Find where the given text appears and provide that cell's center as [x, y] coordinate. 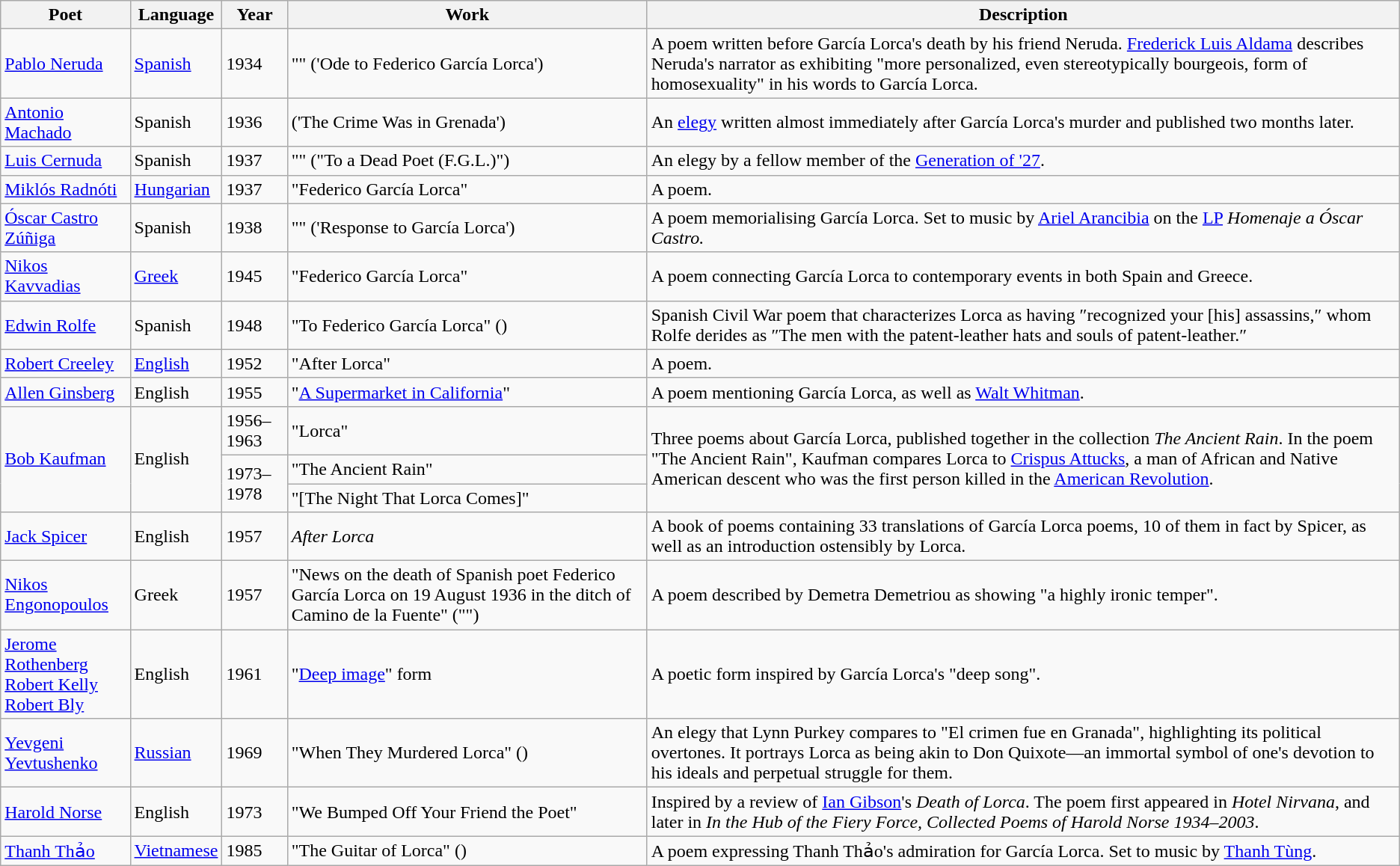
1969 [254, 753]
"News on the death of Spanish poet Federico García Lorca on 19 August 1936 in the ditch of Camino de la Fuente" ("") [467, 595]
Robert Creeley [66, 363]
"The Guitar of Lorca" () [467, 851]
After Lorca [467, 537]
1938 [254, 227]
Miklós Radnóti [66, 189]
"Deep image" form [467, 675]
1973–1978 [254, 483]
Harold Norse [66, 812]
Year [254, 15]
1952 [254, 363]
1948 [254, 325]
Pablo Neruda [66, 64]
Allen Ginsberg [66, 392]
An elegy by a fellow member of the Generation of '27. [1023, 161]
Thanh Thảo [66, 851]
Nikos Kavvadias [66, 277]
"Lorca" [467, 431]
1973 [254, 812]
1985 [254, 851]
1955 [254, 392]
A poem described by Demetra Demetriou as showing "a highly ironic temper". [1023, 595]
1934 [254, 64]
An elegy written almost immediately after García Lorca's murder and published two months later. [1023, 123]
Óscar Castro Zúñiga [66, 227]
Jack Spicer [66, 537]
1956–1963 [254, 431]
A poetic form inspired by García Lorca's "deep song". [1023, 675]
Russian [176, 753]
A poem expressing Thanh Thảo's admiration for García Lorca. Set to music by Thanh Tùng. [1023, 851]
('The Crime Was in Grenada') [467, 123]
Bob Kaufman [66, 459]
1961 [254, 675]
"The Ancient Rain" [467, 469]
Luis Cernuda [66, 161]
Yevgeni Yevtushenko [66, 753]
"A Supermarket in California" [467, 392]
Nikos Engonopoulos [66, 595]
1945 [254, 277]
"After Lorca" [467, 363]
Jerome RothenbergRobert KellyRobert Bly [66, 675]
Description [1023, 15]
Language [176, 15]
A poem memorialising García Lorca. Set to music by Ariel Arancibia on the LP Homenaje a Óscar Castro. [1023, 227]
A poem mentioning García Lorca, as well as Walt Whitman. [1023, 392]
"" ("To a Dead Poet (F.G.L.)") [467, 161]
"We Bumped Off Your Friend the Poet" [467, 812]
Hungarian [176, 189]
Edwin Rolfe [66, 325]
"To Federico García Lorca" () [467, 325]
A poem connecting García Lorca to contemporary events in both Spain and Greece. [1023, 277]
Antonio Machado [66, 123]
Poet [66, 15]
"" ('Ode to Federico García Lorca') [467, 64]
"[The Night That Lorca Comes]" [467, 497]
"" ('Response to García Lorca') [467, 227]
Work [467, 15]
A book of poems containing 33 translations of García Lorca poems, 10 of them in fact by Spicer, as well as an introduction ostensibly by Lorca. [1023, 537]
"When They Murdered Lorca" () [467, 753]
Vietnamese [176, 851]
1936 [254, 123]
